Pinpoint the cell where the given text exists, returning its [x, y] midpoint coordinate. 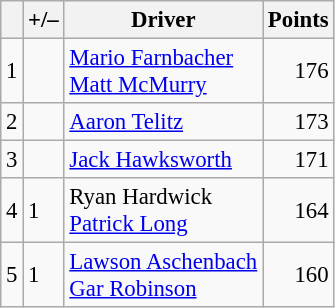
3 [12, 160]
160 [298, 276]
176 [298, 72]
Jack Hawksworth [163, 160]
Driver [163, 20]
4 [12, 210]
Ryan Hardwick Patrick Long [163, 210]
171 [298, 160]
Lawson Aschenbach Gar Robinson [163, 276]
164 [298, 210]
2 [12, 122]
173 [298, 122]
Points [298, 20]
5 [12, 276]
+/– [44, 20]
Aaron Telitz [163, 122]
Mario Farnbacher Matt McMurry [163, 72]
